Find where the given text appears and provide that cell's center as (x, y) coordinate. 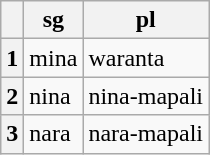
nara-mapali (146, 134)
3 (12, 134)
nina (54, 96)
pl (146, 20)
nara (54, 134)
sg (54, 20)
waranta (146, 58)
2 (12, 96)
nina-mapali (146, 96)
1 (12, 58)
mina (54, 58)
